Determine the (X, Y) coordinate at the center of the cell enclosing the given text.  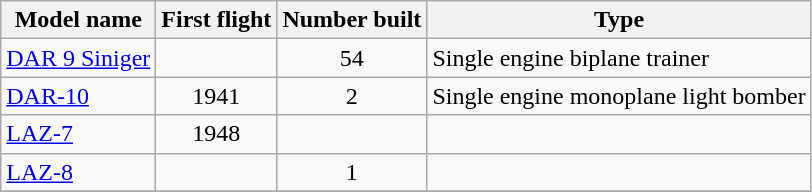
LAZ-7 (78, 134)
1 (352, 172)
DAR 9 Siniger (78, 58)
54 (352, 58)
Number built (352, 20)
Type (619, 20)
2 (352, 96)
DAR-10 (78, 96)
LAZ-8 (78, 172)
Single engine monoplane light bomber (619, 96)
1941 (216, 96)
Single engine biplane trainer (619, 58)
First flight (216, 20)
Model name (78, 20)
1948 (216, 134)
